Determine the (x, y) coordinate at the center of the cell enclosing the given text.  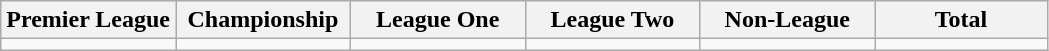
League One (438, 20)
Championship (264, 20)
Non-League (788, 20)
League Two (612, 20)
Total (962, 20)
Premier League (88, 20)
